Extract the [x, y] coordinate from the center of the cell holding the provided text.  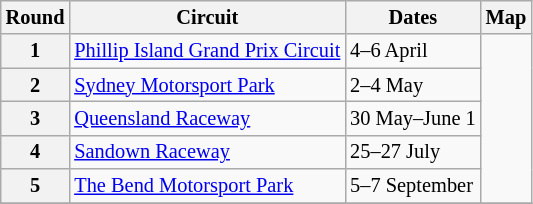
30 May–June 1 [412, 118]
Circuit [207, 17]
Queensland Raceway [207, 118]
Round [36, 17]
The Bend Motorsport Park [207, 186]
Dates [412, 17]
25–27 July [412, 152]
2–4 May [412, 85]
2 [36, 85]
Map [506, 17]
Phillip Island Grand Prix Circuit [207, 51]
4–6 April [412, 51]
Sandown Raceway [207, 152]
Sydney Motorsport Park [207, 85]
5 [36, 186]
1 [36, 51]
5–7 September [412, 186]
3 [36, 118]
4 [36, 152]
